Determine the [x, y] coordinate at the center of the cell enclosing the given text.  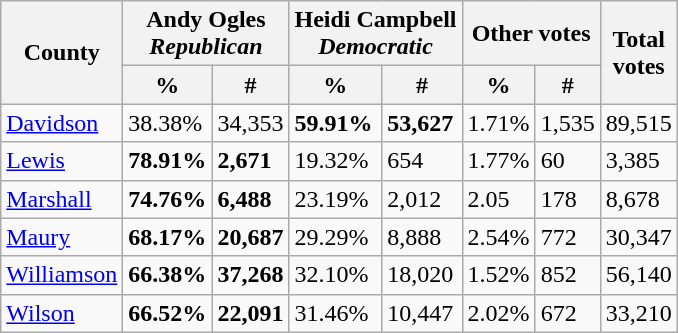
18,020 [422, 275]
38.38% [168, 123]
31.46% [336, 313]
53,627 [422, 123]
772 [568, 237]
Marshall [62, 199]
County [62, 52]
19.32% [336, 161]
66.38% [168, 275]
22,091 [250, 313]
6,488 [250, 199]
3,385 [638, 161]
89,515 [638, 123]
852 [568, 275]
59.91% [336, 123]
66.52% [168, 313]
Heidi CampbellDemocratic [376, 34]
Maury [62, 237]
1,535 [568, 123]
68.17% [168, 237]
32.10% [336, 275]
1.71% [498, 123]
1.77% [498, 161]
78.91% [168, 161]
Lewis [62, 161]
74.76% [168, 199]
2.05 [498, 199]
Wilson [62, 313]
Davidson [62, 123]
1.52% [498, 275]
8,888 [422, 237]
56,140 [638, 275]
672 [568, 313]
34,353 [250, 123]
10,447 [422, 313]
33,210 [638, 313]
60 [568, 161]
20,687 [250, 237]
Other votes [531, 34]
Totalvotes [638, 52]
30,347 [638, 237]
2.02% [498, 313]
654 [422, 161]
Andy OglesRepublican [206, 34]
29.29% [336, 237]
37,268 [250, 275]
Williamson [62, 275]
178 [568, 199]
8,678 [638, 199]
23.19% [336, 199]
2.54% [498, 237]
2,012 [422, 199]
2,671 [250, 161]
